Detect which cell encompasses the target text, then output its [X, Y] center coordinate. 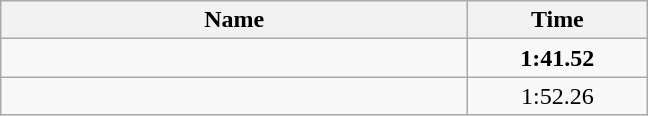
1:41.52 [558, 58]
Time [558, 20]
Name [234, 20]
1:52.26 [558, 96]
